For the text-containing cell, return its midpoint in (x, y) coordinate format. 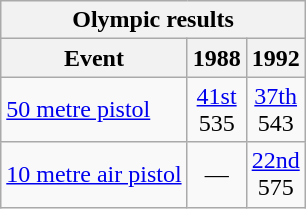
1992 (276, 58)
Olympic results (153, 20)
1988 (216, 58)
37th543 (276, 110)
10 metre air pistol (94, 174)
— (216, 174)
50 metre pistol (94, 110)
22nd575 (276, 174)
41st535 (216, 110)
Event (94, 58)
